Output the [x, y] coordinate of the center of the cell containing the given text.  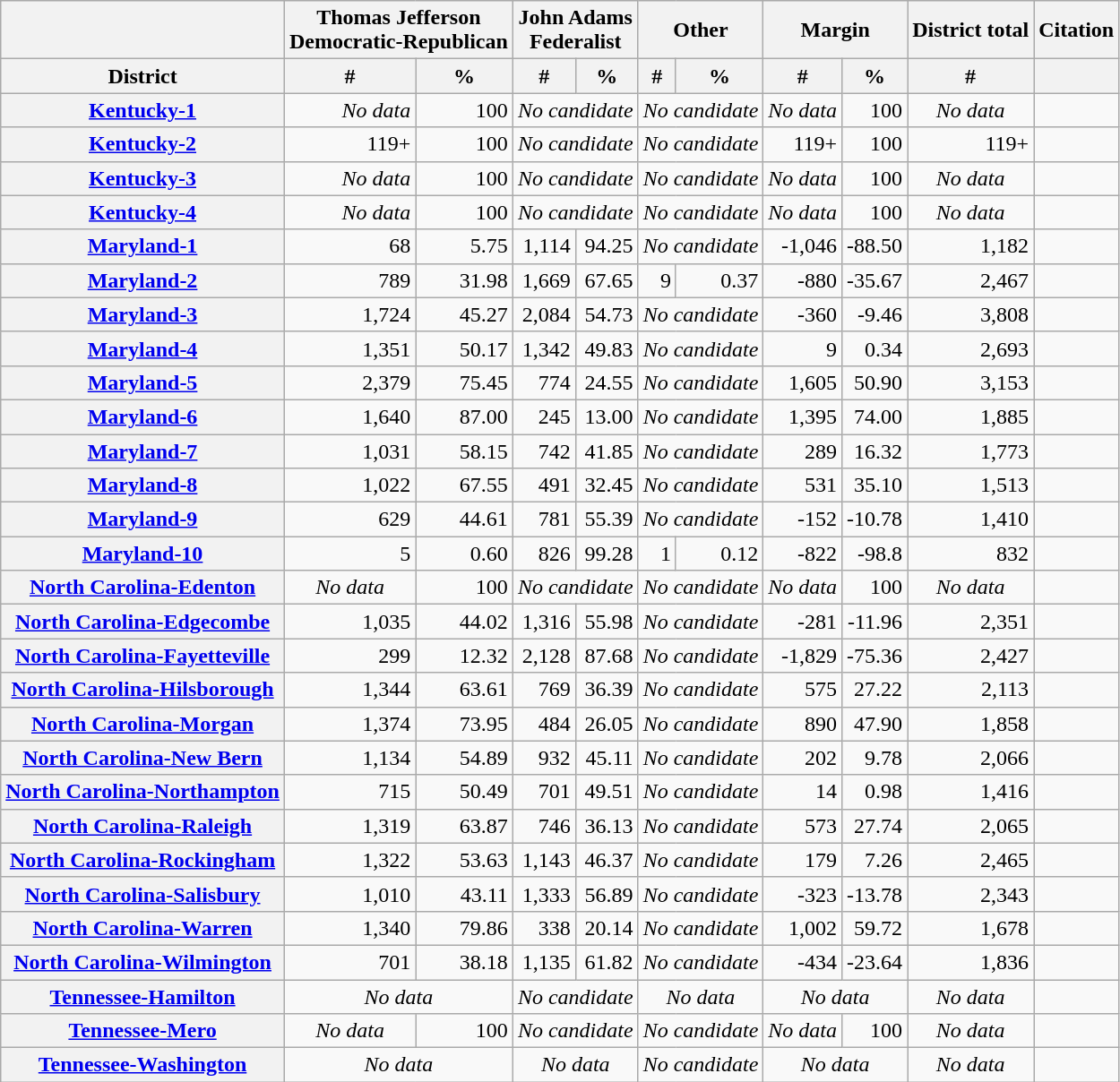
53.63 [464, 860]
9.78 [874, 758]
54.89 [464, 758]
2,379 [349, 382]
299 [349, 656]
832 [971, 554]
68 [349, 246]
-822 [803, 554]
746 [544, 826]
Citation [1077, 30]
245 [544, 416]
79.86 [464, 928]
North Carolina-Wilmington [143, 962]
1,333 [544, 894]
2,427 [971, 656]
Tennessee-Mero [143, 1031]
-360 [803, 314]
0.34 [874, 348]
7.26 [874, 860]
35.10 [874, 485]
20.14 [607, 928]
0.12 [719, 554]
North Carolina-Fayetteville [143, 656]
2,343 [971, 894]
1,374 [349, 724]
1,513 [971, 485]
774 [544, 382]
3,808 [971, 314]
Maryland-4 [143, 348]
-152 [803, 520]
North Carolina-Northampton [143, 792]
742 [544, 451]
55.98 [607, 622]
58.15 [464, 451]
-434 [803, 962]
North Carolina-Rockingham [143, 860]
50.49 [464, 792]
16.32 [874, 451]
North Carolina-New Bern [143, 758]
1,858 [971, 724]
-23.64 [874, 962]
5.75 [464, 246]
715 [349, 792]
629 [349, 520]
24.55 [607, 382]
1,416 [971, 792]
1 [657, 554]
-10.78 [874, 520]
Maryland-5 [143, 382]
50.17 [464, 348]
1,344 [349, 690]
2,351 [971, 622]
1,010 [349, 894]
575 [803, 690]
3,153 [971, 382]
1,031 [349, 451]
North Carolina-Hilsborough [143, 690]
Kentucky-1 [143, 110]
12.32 [464, 656]
67.55 [464, 485]
1,002 [803, 928]
1,182 [971, 246]
Maryland-8 [143, 485]
179 [803, 860]
573 [803, 826]
1,319 [349, 826]
49.83 [607, 348]
0.60 [464, 554]
1,395 [803, 416]
District [143, 76]
50.90 [874, 382]
338 [544, 928]
61.82 [607, 962]
1,773 [971, 451]
87.68 [607, 656]
26.05 [607, 724]
2,467 [971, 280]
55.39 [607, 520]
46.37 [607, 860]
27.74 [874, 826]
Other [701, 30]
44.02 [464, 622]
491 [544, 485]
769 [544, 690]
49.51 [607, 792]
73.95 [464, 724]
Kentucky-3 [143, 178]
1,135 [544, 962]
47.90 [874, 724]
27.22 [874, 690]
-1,829 [803, 656]
Tennessee-Hamilton [143, 997]
1,022 [349, 485]
2,128 [544, 656]
36.39 [607, 690]
94.25 [607, 246]
2,693 [971, 348]
44.61 [464, 520]
5 [349, 554]
31.98 [464, 280]
Maryland-6 [143, 416]
75.45 [464, 382]
63.61 [464, 690]
56.89 [607, 894]
Thomas JeffersonDemocratic-Republican [398, 30]
99.28 [607, 554]
1,724 [349, 314]
Maryland-2 [143, 280]
1,340 [349, 928]
-880 [803, 280]
1,351 [349, 348]
John AdamsFederalist [575, 30]
Maryland-3 [143, 314]
59.72 [874, 928]
789 [349, 280]
54.73 [607, 314]
-13.78 [874, 894]
43.11 [464, 894]
1,410 [971, 520]
1,678 [971, 928]
932 [544, 758]
-9.46 [874, 314]
1,640 [349, 416]
87.00 [464, 416]
289 [803, 451]
826 [544, 554]
1,134 [349, 758]
531 [803, 485]
-75.36 [874, 656]
North Carolina-Salisbury [143, 894]
67.65 [607, 280]
1,143 [544, 860]
14 [803, 792]
1,035 [349, 622]
2,113 [971, 690]
484 [544, 724]
1,342 [544, 348]
2,084 [544, 314]
2,066 [971, 758]
-281 [803, 622]
North Carolina-Edgecombe [143, 622]
North Carolina-Morgan [143, 724]
Tennessee-Washington [143, 1065]
Margin [835, 30]
-323 [803, 894]
32.45 [607, 485]
1,885 [971, 416]
1,669 [544, 280]
1,836 [971, 962]
Maryland-10 [143, 554]
38.18 [464, 962]
Maryland-9 [143, 520]
-35.67 [874, 280]
45.11 [607, 758]
District total [971, 30]
-1,046 [803, 246]
41.85 [607, 451]
13.00 [607, 416]
-11.96 [874, 622]
74.00 [874, 416]
North Carolina-Raleigh [143, 826]
0.98 [874, 792]
36.13 [607, 826]
1,322 [349, 860]
-98.8 [874, 554]
202 [803, 758]
1,605 [803, 382]
2,065 [971, 826]
Kentucky-4 [143, 212]
North Carolina-Warren [143, 928]
Maryland-7 [143, 451]
1,316 [544, 622]
North Carolina-Edenton [143, 588]
890 [803, 724]
781 [544, 520]
45.27 [464, 314]
0.37 [719, 280]
-88.50 [874, 246]
Kentucky-2 [143, 144]
2,465 [971, 860]
63.87 [464, 826]
1,114 [544, 246]
Maryland-1 [143, 246]
